Return [x, y] of the center of cell containing provided text 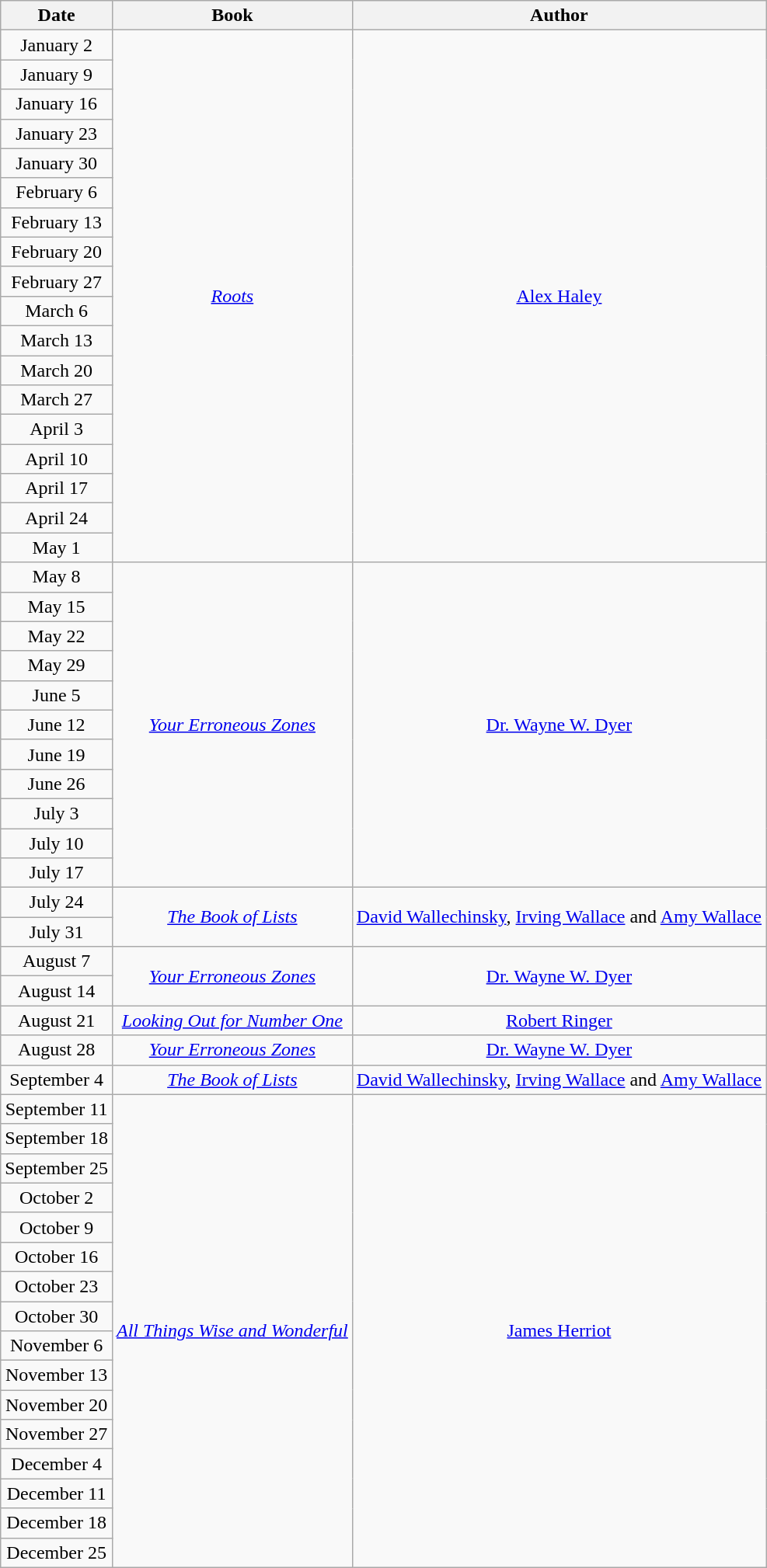
April 3 [57, 429]
Robert Ringer [559, 1020]
June 26 [57, 784]
July 24 [57, 902]
Author [559, 16]
June 12 [57, 725]
October 2 [57, 1198]
December 4 [57, 1464]
Roots [232, 297]
October 16 [57, 1257]
Alex Haley [559, 297]
September 18 [57, 1139]
James Herriot [559, 1331]
December 18 [57, 1523]
November 27 [57, 1434]
May 22 [57, 636]
December 25 [57, 1552]
All Things Wise and Wonderful [232, 1331]
May 15 [57, 607]
March 6 [57, 311]
January 16 [57, 104]
January 9 [57, 75]
September 11 [57, 1109]
March 20 [57, 370]
January 2 [57, 45]
September 25 [57, 1168]
April 24 [57, 518]
February 6 [57, 193]
July 10 [57, 843]
Date [57, 16]
August 7 [57, 961]
November 20 [57, 1405]
February 20 [57, 252]
June 19 [57, 754]
Looking Out for Number One [232, 1020]
Book [232, 16]
March 13 [57, 340]
March 27 [57, 400]
December 11 [57, 1493]
February 27 [57, 281]
May 1 [57, 548]
September 4 [57, 1080]
July 31 [57, 932]
July 3 [57, 813]
November 13 [57, 1375]
October 9 [57, 1227]
January 30 [57, 163]
June 5 [57, 695]
May 29 [57, 666]
May 8 [57, 577]
April 17 [57, 488]
July 17 [57, 873]
October 23 [57, 1286]
April 10 [57, 459]
August 21 [57, 1020]
February 13 [57, 222]
August 14 [57, 991]
January 23 [57, 134]
October 30 [57, 1316]
August 28 [57, 1050]
November 6 [57, 1346]
